Determine the (X, Y) coordinate at the center of the cell enclosing the given text.  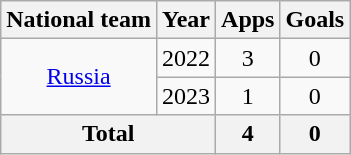
Year (186, 20)
Total (108, 134)
3 (248, 58)
Goals (315, 20)
Russia (79, 77)
2022 (186, 58)
1 (248, 96)
2023 (186, 96)
4 (248, 134)
Apps (248, 20)
National team (79, 20)
